Identify which cell holds the provided text, then report its (x, y) central coordinate. 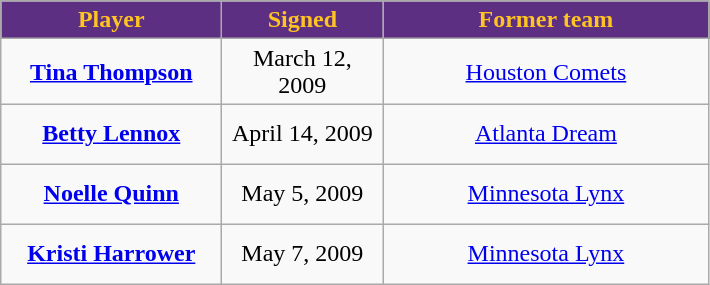
April 14, 2009 (302, 134)
Kristi Harrower (112, 254)
Tina Thompson (112, 72)
Betty Lennox (112, 134)
Houston Comets (546, 72)
Atlanta Dream (546, 134)
Player (112, 20)
Former team (546, 20)
May 7, 2009 (302, 254)
May 5, 2009 (302, 194)
Signed (302, 20)
Noelle Quinn (112, 194)
March 12, 2009 (302, 72)
